Find where the given text appears and provide that cell's center as [X, Y] coordinate. 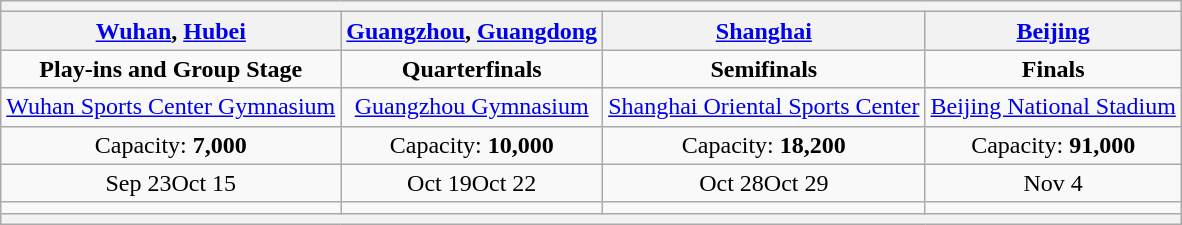
Shanghai [764, 31]
Capacity: 91,000 [1053, 145]
Sep 23Oct 15 [171, 183]
Finals [1053, 69]
Oct 19Oct 22 [472, 183]
Guangzhou, Guangdong [472, 31]
Beijing [1053, 31]
Shanghai Oriental Sports Center [764, 107]
Capacity: 18,200 [764, 145]
Play-ins and Group Stage [171, 69]
Semifinals [764, 69]
Wuhan Sports Center Gymnasium [171, 107]
Quarterfinals [472, 69]
Wuhan, Hubei [171, 31]
Capacity: 10,000 [472, 145]
Nov 4 [1053, 183]
Guangzhou Gymnasium [472, 107]
Capacity: 7,000 [171, 145]
Oct 28Oct 29 [764, 183]
Beijing National Stadium [1053, 107]
